Detect which cell encompasses the target text, then output its (x, y) center coordinate. 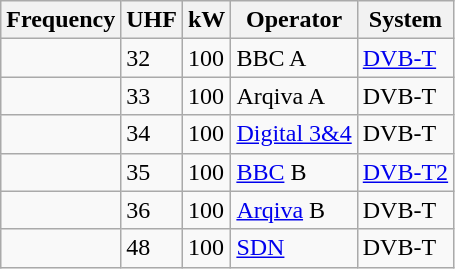
BBC A (294, 58)
33 (152, 96)
Frequency (61, 20)
BBC B (294, 172)
DVB-T2 (405, 172)
48 (152, 248)
Arqiva A (294, 96)
35 (152, 172)
36 (152, 210)
SDN (294, 248)
UHF (152, 20)
Digital 3&4 (294, 134)
34 (152, 134)
kW (206, 20)
Arqiva B (294, 210)
System (405, 20)
Operator (294, 20)
32 (152, 58)
